Capture the cell that displays the provided text and extract its [x, y] central coordinate. 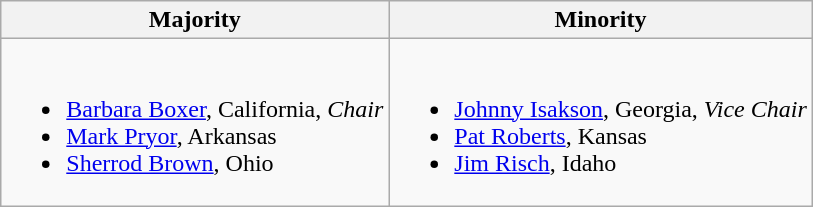
Johnny Isakson, Georgia, Vice ChairPat Roberts, KansasJim Risch, Idaho [600, 122]
Minority [600, 20]
Barbara Boxer, California, ChairMark Pryor, ArkansasSherrod Brown, Ohio [195, 122]
Majority [195, 20]
